Detect which cell encompasses the target text, then output its [X, Y] center coordinate. 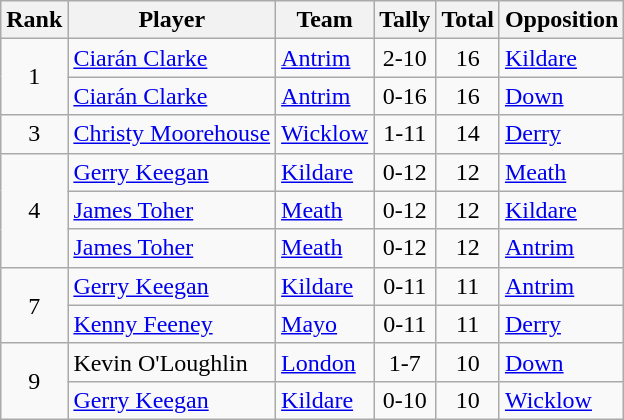
Kenny Feeney [172, 324]
1-7 [405, 362]
Kevin O'Loughlin [172, 362]
Tally [405, 20]
Opposition [561, 20]
14 [468, 134]
4 [34, 210]
0-10 [405, 400]
Total [468, 20]
1 [34, 77]
Rank [34, 20]
Team [325, 20]
0-16 [405, 96]
1-11 [405, 134]
3 [34, 134]
Christy Moorehouse [172, 134]
7 [34, 305]
Mayo [325, 324]
2-10 [405, 58]
Player [172, 20]
9 [34, 381]
London [325, 362]
